Return (x, y) of the center of cell containing provided text 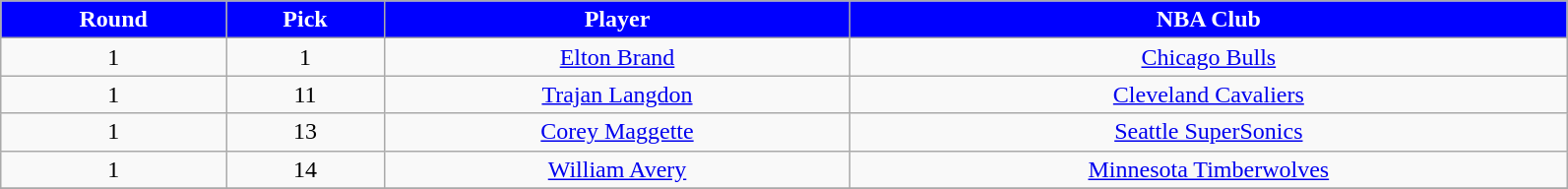
Seattle SuperSonics (1209, 132)
Corey Maggette (617, 132)
Round (114, 20)
Chicago Bulls (1209, 57)
Cleveland Cavaliers (1209, 94)
Trajan Langdon (617, 94)
William Avery (617, 169)
Elton Brand (617, 57)
14 (305, 169)
11 (305, 94)
Player (617, 20)
Pick (305, 20)
13 (305, 132)
Minnesota Timberwolves (1209, 169)
NBA Club (1209, 20)
